Identify which cell holds the provided text, then report its [x, y] central coordinate. 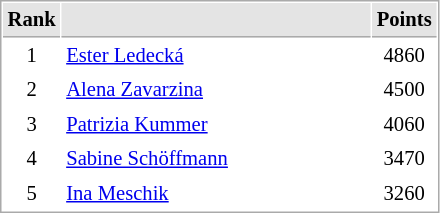
4860 [404, 56]
Sabine Schöffmann [216, 158]
Ina Meschik [216, 194]
2 [32, 90]
3470 [404, 158]
1 [32, 56]
4500 [404, 90]
Rank [32, 20]
4060 [404, 124]
Ester Ledecká [216, 56]
Patrizia Kummer [216, 124]
3260 [404, 194]
Points [404, 20]
Alena Zavarzina [216, 90]
3 [32, 124]
4 [32, 158]
5 [32, 194]
